Provide the (X, Y) coordinate of the cell's center where the given text is located.  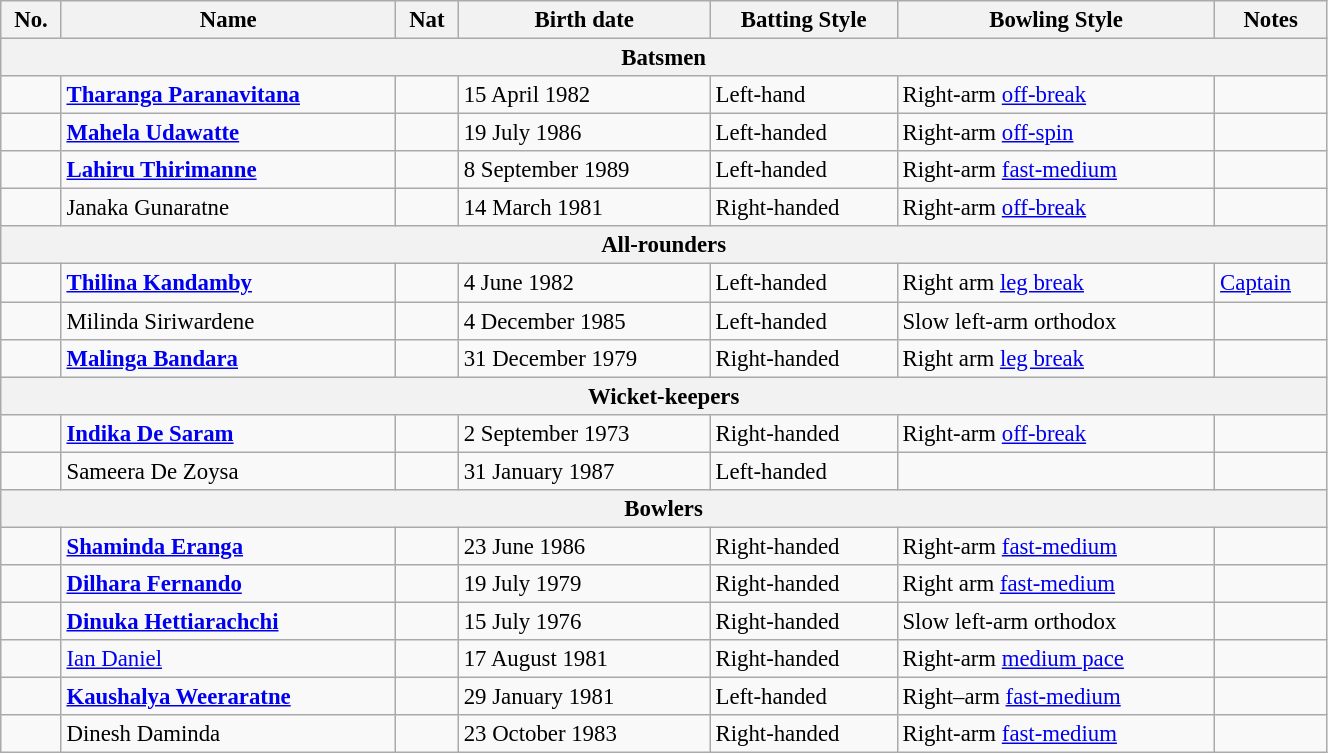
Notes (1271, 20)
Thilina Kandamby (228, 283)
14 March 1981 (584, 208)
Batting Style (804, 20)
Dinuka Hettiarachchi (228, 621)
Wicket-keepers (664, 396)
Batsmen (664, 58)
Birth date (584, 20)
Sameera De Zoysa (228, 471)
Milinda Siriwardene (228, 321)
31 January 1987 (584, 471)
15 July 1976 (584, 621)
Name (228, 20)
2 September 1973 (584, 433)
No. (31, 20)
Captain (1271, 283)
23 October 1983 (584, 734)
Right–arm fast-medium (1056, 697)
31 December 1979 (584, 358)
Mahela Udawatte (228, 133)
19 July 1986 (584, 133)
Janaka Gunaratne (228, 208)
17 August 1981 (584, 659)
8 September 1989 (584, 170)
Bowlers (664, 509)
Dinesh Daminda (228, 734)
4 June 1982 (584, 283)
Kaushalya Weeraratne (228, 697)
Shaminda Eranga (228, 546)
Tharanga Paranavitana (228, 95)
Indika De Saram (228, 433)
Left-hand (804, 95)
Malinga Bandara (228, 358)
Nat (426, 20)
Right-arm medium pace (1056, 659)
Right-arm off-spin (1056, 133)
Dilhara Fernando (228, 584)
15 April 1982 (584, 95)
4 December 1985 (584, 321)
All-rounders (664, 245)
Right arm fast-medium (1056, 584)
Ian Daniel (228, 659)
Bowling Style (1056, 20)
Lahiru Thirimanne (228, 170)
19 July 1979 (584, 584)
29 January 1981 (584, 697)
23 June 1986 (584, 546)
